Determine the [X, Y] coordinate at the center of the cell enclosing the given text.  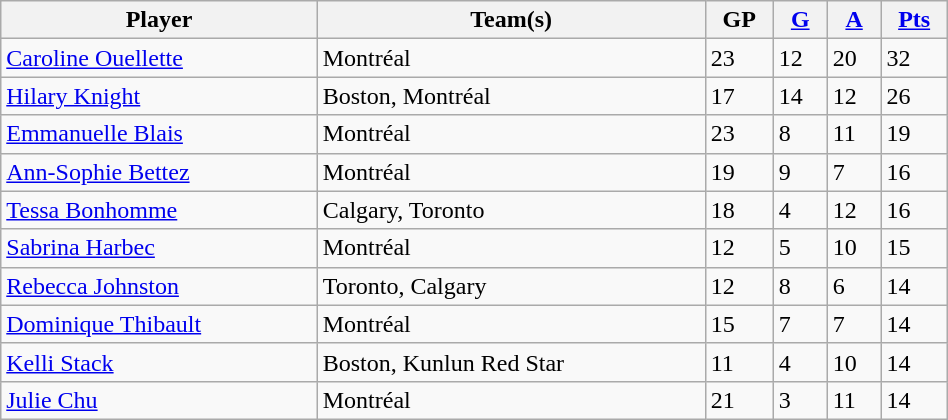
5 [800, 248]
Rebecca Johnston [159, 286]
Kelli Stack [159, 362]
Boston, Montréal [511, 96]
G [800, 20]
20 [854, 58]
18 [739, 210]
Player [159, 20]
9 [800, 172]
Emmanuelle Blais [159, 134]
Julie Chu [159, 400]
Tessa Bonhomme [159, 210]
Caroline Ouellette [159, 58]
Pts [914, 20]
26 [914, 96]
GP [739, 20]
A [854, 20]
Team(s) [511, 20]
6 [854, 286]
Calgary, Toronto [511, 210]
32 [914, 58]
3 [800, 400]
Toronto, Calgary [511, 286]
Dominique Thibault [159, 324]
Ann-Sophie Bettez [159, 172]
Sabrina Harbec [159, 248]
21 [739, 400]
Boston, Kunlun Red Star [511, 362]
17 [739, 96]
Hilary Knight [159, 96]
